Provide the (x, y) coordinate of the cell's center where the given text is located.  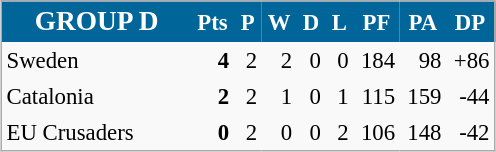
+86 (470, 60)
D (312, 22)
DP (470, 22)
EU Crusaders (96, 132)
PA (423, 22)
106 (376, 132)
148 (423, 132)
Pts (212, 22)
GROUP D (96, 22)
159 (423, 96)
115 (376, 96)
-42 (470, 132)
L (339, 22)
4 (212, 60)
184 (376, 60)
W (280, 22)
98 (423, 60)
P (248, 22)
Sweden (96, 60)
Catalonia (96, 96)
-44 (470, 96)
PF (376, 22)
